Pinpoint the cell where the given text exists, returning its [X, Y] midpoint coordinate. 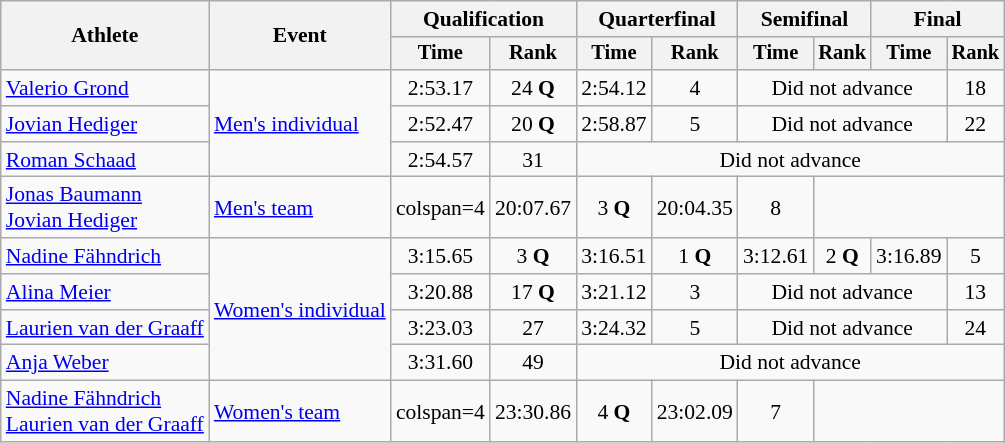
27 [533, 328]
13 [976, 292]
49 [533, 363]
Women's individual [300, 309]
3 [695, 292]
24 [976, 328]
20:04.35 [695, 208]
Quarterfinal [657, 19]
Jovian Hediger [105, 124]
31 [533, 160]
7 [776, 412]
Final [938, 19]
Nadine Fähndrich [105, 256]
2 Q [842, 256]
Women's team [300, 412]
20:07.67 [533, 208]
20 Q [533, 124]
3:21.12 [614, 292]
1 Q [695, 256]
18 [976, 88]
Men's individual [300, 124]
4 [695, 88]
Athlete [105, 36]
2:53.17 [440, 88]
Nadine FähndrichLaurien van der Graaff [105, 412]
8 [776, 208]
Jonas BaumannJovian Hediger [105, 208]
3:31.60 [440, 363]
Semifinal [804, 19]
3:15.65 [440, 256]
3:16.51 [614, 256]
23:30.86 [533, 412]
4 Q [614, 412]
Event [300, 36]
24 Q [533, 88]
2:52.47 [440, 124]
Roman Schaad [105, 160]
3:23.03 [440, 328]
Men's team [300, 208]
3:20.88 [440, 292]
23:02.09 [695, 412]
3:24.32 [614, 328]
17 Q [533, 292]
Qualification [484, 19]
3:12.61 [776, 256]
3:16.89 [908, 256]
Valerio Grond [105, 88]
22 [976, 124]
Alina Meier [105, 292]
2:54.12 [614, 88]
Anja Weber [105, 363]
Laurien van der Graaff [105, 328]
2:58.87 [614, 124]
2:54.57 [440, 160]
